Scan for the cell matching the given text and deliver its [X, Y] coordinate at center. 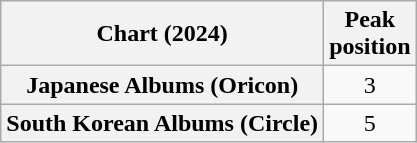
5 [370, 123]
Japanese Albums (Oricon) [162, 85]
Chart (2024) [162, 34]
Peakposition [370, 34]
3 [370, 85]
South Korean Albums (Circle) [162, 123]
